Scan for the cell matching the given text and deliver its (X, Y) coordinate at center. 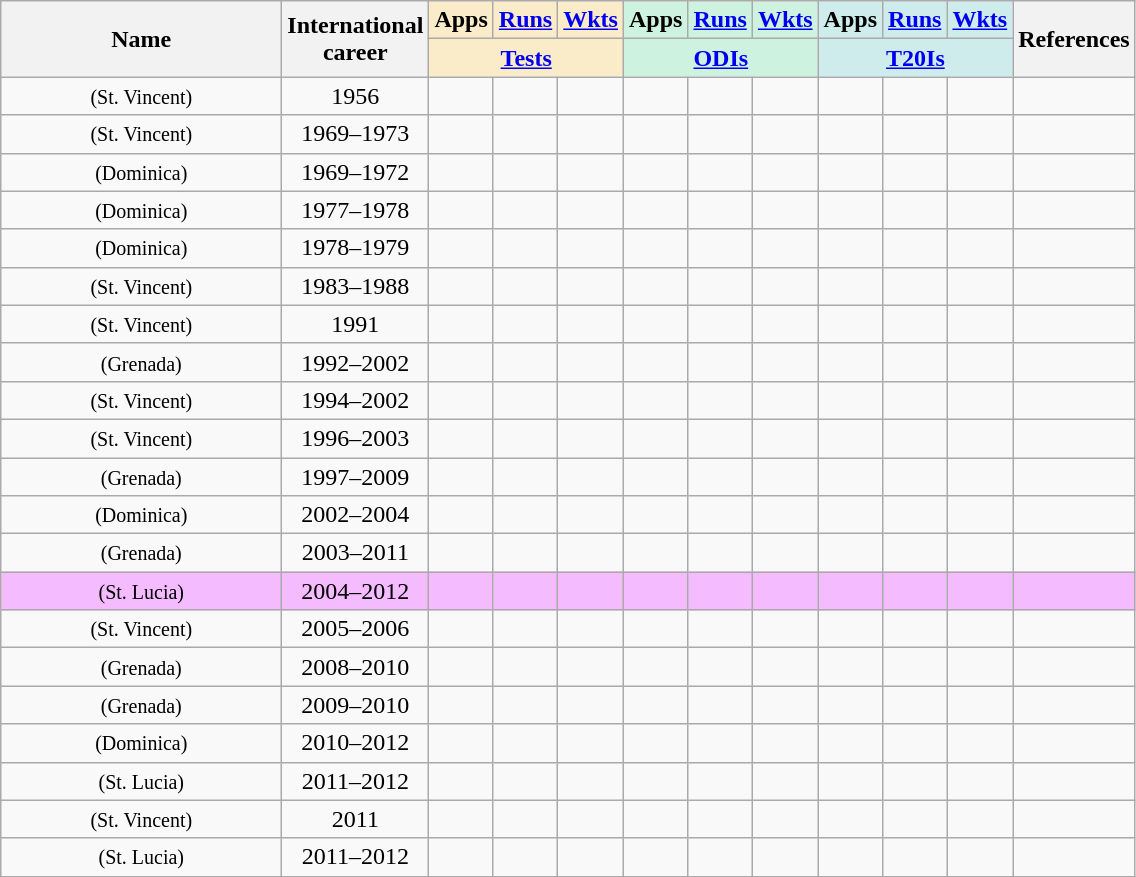
1978–1979 (356, 248)
1969–1972 (356, 172)
T20Is (916, 58)
2005–2006 (356, 629)
2008–2010 (356, 667)
2009–2010 (356, 705)
2003–2011 (356, 553)
ODIs (720, 58)
Internationalcareer (356, 39)
2010–2012 (356, 743)
1997–2009 (356, 477)
2004–2012 (356, 591)
1956 (356, 96)
1994–2002 (356, 400)
Tests (526, 58)
1969–1973 (356, 134)
1992–2002 (356, 362)
2011 (356, 819)
1996–2003 (356, 438)
References (1074, 39)
Name (142, 39)
2002–2004 (356, 515)
1983–1988 (356, 286)
1977–1978 (356, 210)
1991 (356, 324)
